Identify which cell holds the provided text, then report its [x, y] central coordinate. 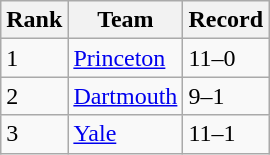
Yale [126, 134]
11–0 [226, 58]
Princeton [126, 58]
2 [34, 96]
9–1 [226, 96]
3 [34, 134]
Team [126, 20]
11–1 [226, 134]
1 [34, 58]
Record [226, 20]
Dartmouth [126, 96]
Rank [34, 20]
